Return the (X, Y) coordinate for the center point of the cell that contains the specified text.  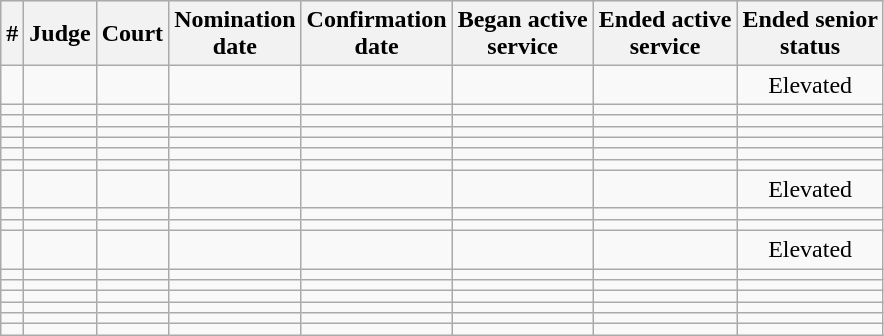
Confirmationdate (376, 34)
Judge (60, 34)
Court (132, 34)
# (12, 34)
Nominationdate (235, 34)
Ended seniorstatus (810, 34)
Ended activeservice (665, 34)
Began activeservice (522, 34)
